Provide the (x, y) coordinate of the cell's center where the given text is located.  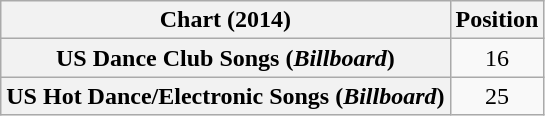
16 (497, 58)
US Dance Club Songs (Billboard) (226, 58)
Position (497, 20)
25 (497, 96)
US Hot Dance/Electronic Songs (Billboard) (226, 96)
Chart (2014) (226, 20)
